Pinpoint the cell where the given text exists, returning its (x, y) midpoint coordinate. 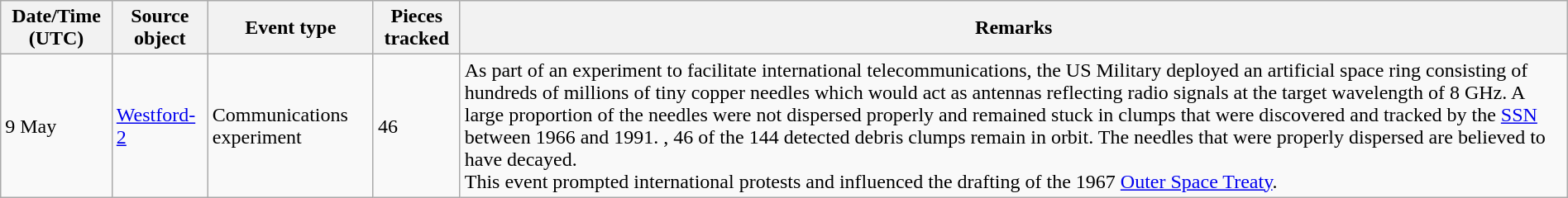
46 (417, 125)
Source object (160, 28)
Event type (290, 28)
Date/Time (UTC) (56, 28)
9 May (56, 125)
Remarks (1014, 28)
Westford-2 (160, 125)
Pieces tracked (417, 28)
Communications experiment (290, 125)
